Return (x, y) of the center of cell containing provided text 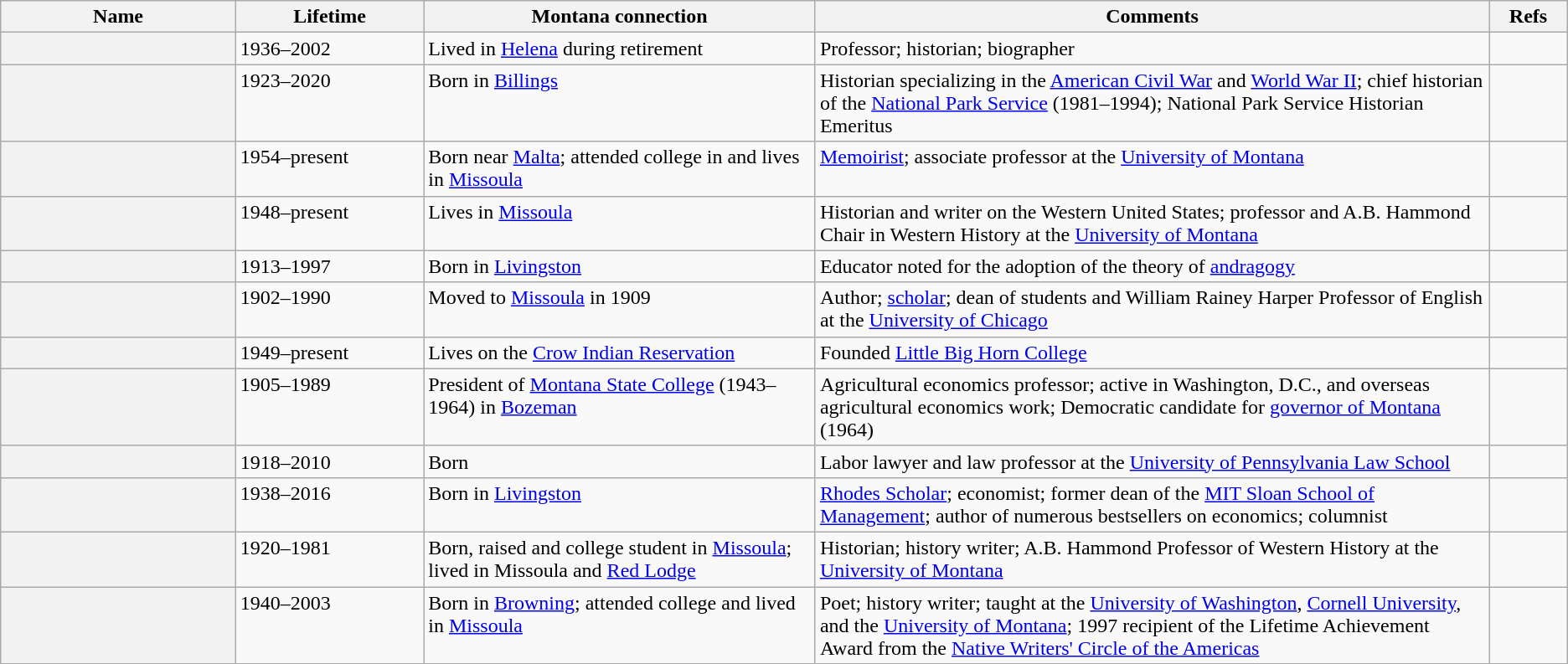
1936–2002 (329, 49)
Comments (1152, 17)
1948–present (329, 223)
President of Montana State College (1943–1964) in Bozeman (620, 407)
1954–present (329, 169)
1940–2003 (329, 625)
Rhodes Scholar; economist; former dean of the MIT Sloan School of Management; author of numerous bestsellers on economics; columnist (1152, 504)
Moved to Missoula in 1909 (620, 310)
Lived in Helena during retirement (620, 49)
Lifetime (329, 17)
1949–present (329, 353)
1920–1981 (329, 559)
1938–2016 (329, 504)
Memoirist; associate professor at the University of Montana (1152, 169)
Labor lawyer and law professor at the University of Pennsylvania Law School (1152, 461)
Born, raised and college student in Missoula; lived in Missoula and Red Lodge (620, 559)
Lives in Missoula (620, 223)
1902–1990 (329, 310)
Refs (1529, 17)
Name (119, 17)
Born near Malta; attended college in and lives in Missoula (620, 169)
1923–2020 (329, 103)
1913–1997 (329, 266)
Historian and writer on the Western United States; professor and A.B. Hammond Chair in Western History at the University of Montana (1152, 223)
Born in Billings (620, 103)
Lives on the Crow Indian Reservation (620, 353)
Born (620, 461)
Professor; historian; biographer (1152, 49)
Montana connection (620, 17)
Historian; history writer; A.B. Hammond Professor of Western History at the University of Montana (1152, 559)
Born in Browning; attended college and lived in Missoula (620, 625)
Educator noted for the adoption of the theory of andragogy (1152, 266)
Founded Little Big Horn College (1152, 353)
1905–1989 (329, 407)
1918–2010 (329, 461)
Author; scholar; dean of students and William Rainey Harper Professor of English at the University of Chicago (1152, 310)
